Pinpoint the cell where the given text exists, returning its (X, Y) midpoint coordinate. 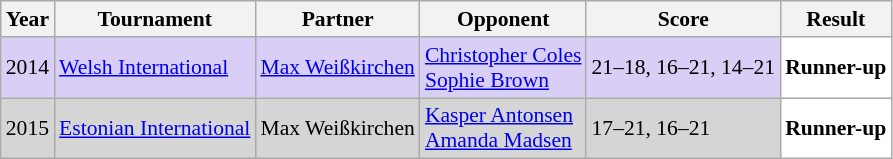
2015 (28, 128)
17–21, 16–21 (683, 128)
Welsh International (154, 68)
Kasper Antonsen Amanda Madsen (504, 128)
Score (683, 19)
Result (836, 19)
Tournament (154, 19)
Estonian International (154, 128)
2014 (28, 68)
Christopher Coles Sophie Brown (504, 68)
Opponent (504, 19)
Year (28, 19)
Partner (337, 19)
21–18, 16–21, 14–21 (683, 68)
